Capture the cell that displays the provided text and extract its (x, y) central coordinate. 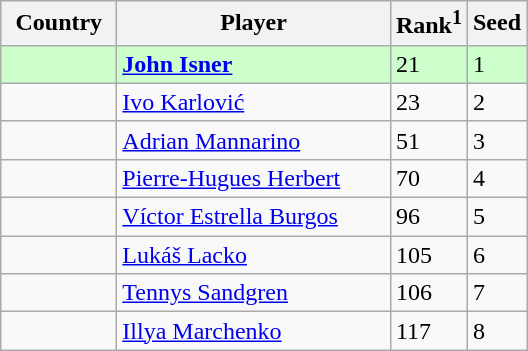
Tennys Sandgren (254, 293)
Illya Marchenko (254, 331)
Pierre-Hugues Herbert (254, 178)
John Isner (254, 64)
Rank1 (428, 24)
106 (428, 293)
51 (428, 140)
23 (428, 102)
3 (496, 140)
Lukáš Lacko (254, 255)
6 (496, 255)
4 (496, 178)
5 (496, 217)
117 (428, 331)
8 (496, 331)
Seed (496, 24)
21 (428, 64)
Adrian Mannarino (254, 140)
Player (254, 24)
1 (496, 64)
7 (496, 293)
Víctor Estrella Burgos (254, 217)
Country (59, 24)
Ivo Karlović (254, 102)
70 (428, 178)
105 (428, 255)
96 (428, 217)
2 (496, 102)
